Search for the cell housing the specified text and yield its [X, Y] center coordinate. 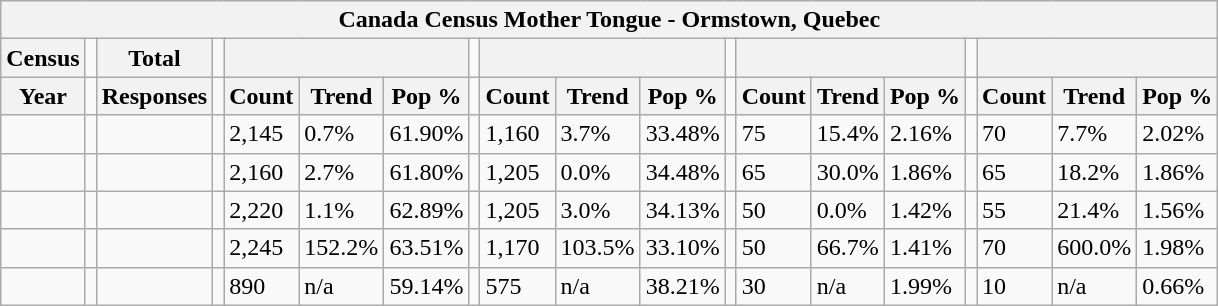
2.16% [924, 134]
75 [774, 134]
21.4% [1094, 210]
Census [43, 58]
1.56% [1178, 210]
Canada Census Mother Tongue - Ormstown, Quebec [610, 20]
600.0% [1094, 248]
30.0% [848, 172]
103.5% [598, 248]
2,160 [262, 172]
3.0% [598, 210]
0.7% [342, 134]
Total [154, 58]
34.48% [682, 172]
3.7% [598, 134]
Year [43, 96]
1.98% [1178, 248]
38.21% [682, 286]
63.51% [426, 248]
61.90% [426, 134]
575 [518, 286]
Responses [154, 96]
1,160 [518, 134]
1,170 [518, 248]
33.10% [682, 248]
2.02% [1178, 134]
18.2% [1094, 172]
890 [262, 286]
1.41% [924, 248]
10 [1014, 286]
1.1% [342, 210]
33.48% [682, 134]
0.66% [1178, 286]
30 [774, 286]
66.7% [848, 248]
59.14% [426, 286]
1.42% [924, 210]
2,220 [262, 210]
2,245 [262, 248]
7.7% [1094, 134]
61.80% [426, 172]
34.13% [682, 210]
152.2% [342, 248]
62.89% [426, 210]
55 [1014, 210]
1.99% [924, 286]
2,145 [262, 134]
15.4% [848, 134]
2.7% [342, 172]
